Locate the cell with the specified text and output its [X, Y] center coordinate. 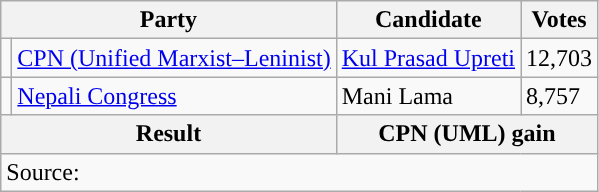
Source: [300, 172]
Votes [560, 20]
12,703 [560, 58]
Party [168, 20]
8,757 [560, 96]
Kul Prasad Upreti [428, 58]
Nepali Congress [174, 96]
CPN (UML) gain [466, 134]
Candidate [428, 20]
CPN (Unified Marxist–Leninist) [174, 58]
Mani Lama [428, 96]
Result [168, 134]
